Capture the cell that displays the provided text and extract its (X, Y) central coordinate. 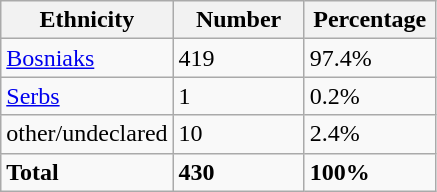
other/undeclared (87, 134)
1 (238, 96)
419 (238, 58)
430 (238, 172)
100% (370, 172)
Total (87, 172)
2.4% (370, 134)
97.4% (370, 58)
Percentage (370, 20)
Bosniaks (87, 58)
Number (238, 20)
0.2% (370, 96)
Ethnicity (87, 20)
Serbs (87, 96)
10 (238, 134)
